Locate the cell with the specified text and output its (x, y) center coordinate. 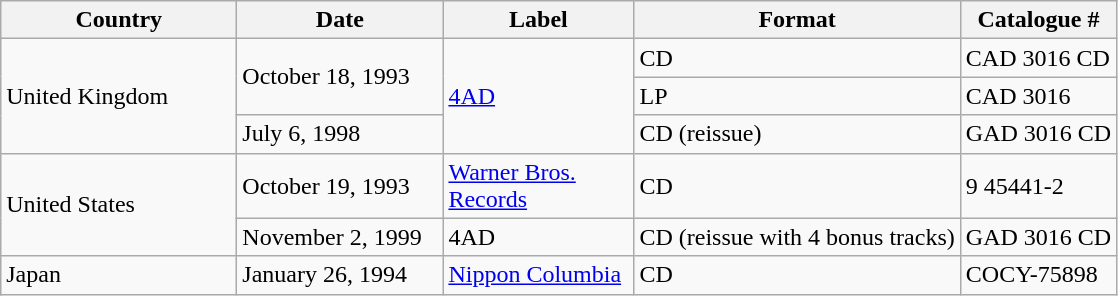
CAD 3016 (1038, 96)
Warner Bros. Records (538, 186)
Date (340, 20)
CD (reissue) (797, 134)
Format (797, 20)
October 19, 1993 (340, 186)
CD (reissue with 4 bonus tracks) (797, 237)
United Kingdom (119, 96)
LP (797, 96)
9 45441-2 (1038, 186)
July 6, 1998 (340, 134)
January 26, 1994 (340, 275)
CAD 3016 CD (1038, 58)
October 18, 1993 (340, 77)
United States (119, 204)
Catalogue # (1038, 20)
Label (538, 20)
November 2, 1999 (340, 237)
Country (119, 20)
COCY-75898 (1038, 275)
Nippon Columbia (538, 275)
Japan (119, 275)
